Determine the (X, Y) coordinate at the center of the cell enclosing the given text.  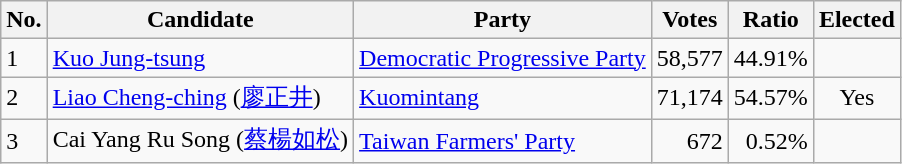
2 (24, 98)
Elected (856, 20)
Taiwan Farmers' Party (503, 140)
Kuomintang (503, 98)
44.91% (770, 58)
Ratio (770, 20)
Cai Yang Ru Song (蔡楊如松) (200, 140)
Candidate (200, 20)
No. (24, 20)
58,577 (690, 58)
Votes (690, 20)
Yes (856, 98)
3 (24, 140)
54.57% (770, 98)
Party (503, 20)
0.52% (770, 140)
71,174 (690, 98)
Liao Cheng-ching (廖正井) (200, 98)
672 (690, 140)
Democratic Progressive Party (503, 58)
Kuo Jung-tsung (200, 58)
1 (24, 58)
